Provide the (x, y) coordinate of the cell's center where the given text is located.  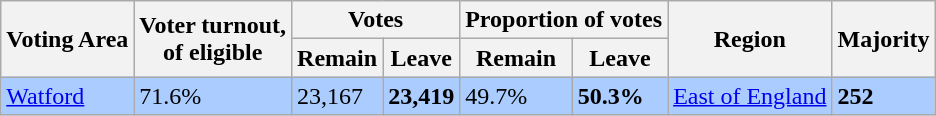
Votes (376, 20)
23,419 (422, 96)
Region (750, 39)
50.3% (620, 96)
49.7% (516, 96)
Majority (884, 39)
Proportion of votes (564, 20)
71.6% (213, 96)
Voting Area (68, 39)
Voter turnout,of eligible (213, 39)
23,167 (338, 96)
East of England (750, 96)
Watford (68, 96)
252 (884, 96)
